Output the [X, Y] coordinate of the center of the cell containing the given text.  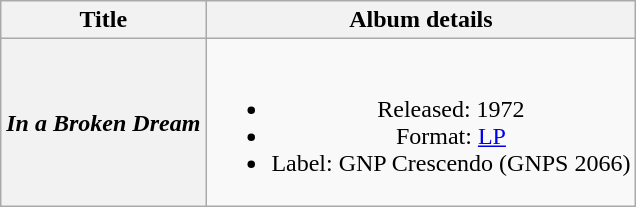
Album details [421, 20]
Released: 1972Format: LPLabel: GNP Crescendo (GNPS 2066) [421, 122]
In a Broken Dream [104, 122]
Title [104, 20]
